From the cell containing the given text, extract its center point as (X, Y) coordinate. 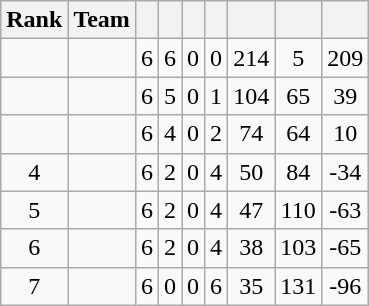
50 (252, 172)
38 (252, 248)
74 (252, 134)
214 (252, 58)
39 (346, 96)
65 (298, 96)
103 (298, 248)
209 (346, 58)
131 (298, 286)
1 (216, 96)
10 (346, 134)
-65 (346, 248)
-96 (346, 286)
Team (102, 20)
47 (252, 210)
-34 (346, 172)
-63 (346, 210)
7 (34, 286)
35 (252, 286)
110 (298, 210)
64 (298, 134)
84 (298, 172)
Rank (34, 20)
104 (252, 96)
